Search for the cell housing the specified text and yield its (x, y) center coordinate. 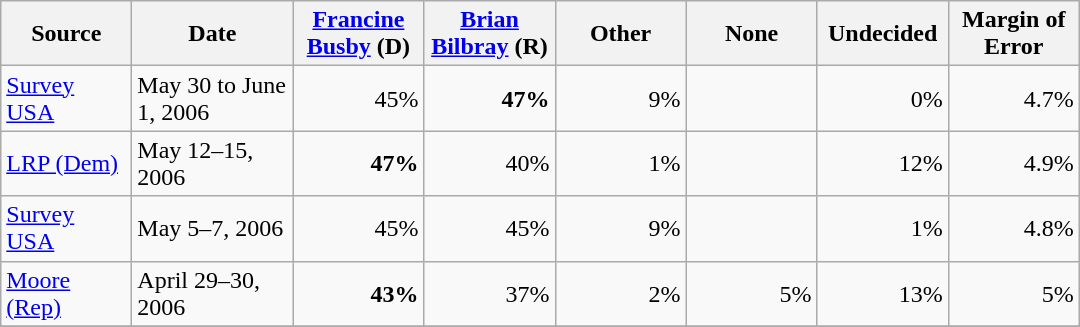
None (752, 34)
Undecided (882, 34)
13% (882, 294)
May 5–7, 2006 (212, 228)
37% (490, 294)
Brian Bilbray (R) (490, 34)
Moore (Rep) (66, 294)
May 30 to June 1, 2006 (212, 98)
Other (620, 34)
40% (490, 164)
0% (882, 98)
LRP (Dem) (66, 164)
Date (212, 34)
43% (358, 294)
4.9% (1014, 164)
12% (882, 164)
Margin of Error (1014, 34)
May 12–15, 2006 (212, 164)
April 29–30, 2006 (212, 294)
Source (66, 34)
2% (620, 294)
4.8% (1014, 228)
4.7% (1014, 98)
Francine Busby (D) (358, 34)
